Return (X, Y) of the center of cell containing provided text 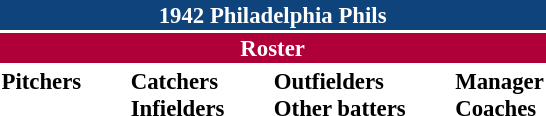
1942 Philadelphia Phils (272, 15)
Roster (272, 48)
